Determine the (X, Y) coordinate at the center of the cell enclosing the given text.  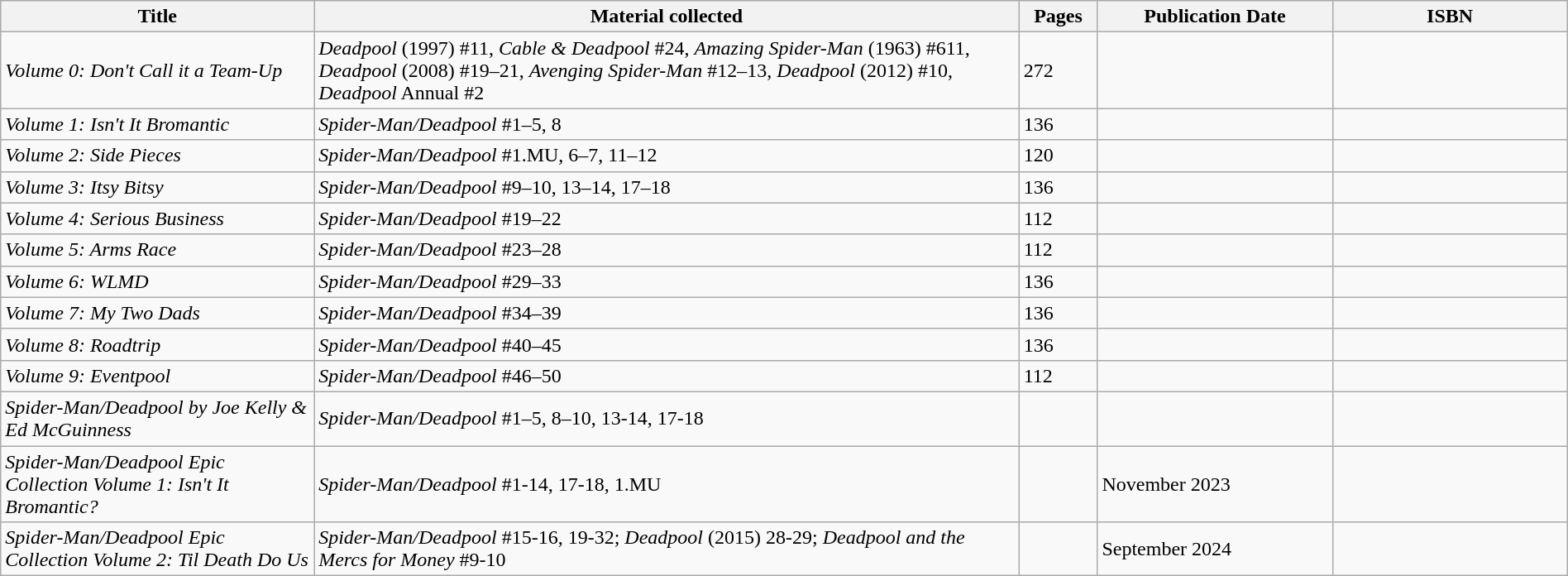
120 (1059, 156)
Spider-Man/Deadpool #23–28 (667, 250)
Spider-Man/Deadpool #1-14, 17-18, 1.MU (667, 483)
Spider-Man/Deadpool #19–22 (667, 218)
Spider-Man/Deadpool #34–39 (667, 313)
Volume 5: Arms Race (157, 250)
Spider-Man/Deadpool #40–45 (667, 344)
Spider-Man/Deadpool #15-16, 19-32; Deadpool (2015) 28-29; Deadpool and the Mercs for Money #9-10 (667, 550)
Spider-Man/Deadpool Epic Collection Volume 2: Til Death Do Us (157, 550)
Title (157, 17)
Material collected (667, 17)
Spider-Man/Deadpool #29–33 (667, 281)
Spider-Man/Deadpool Epic Collection Volume 1: Isn't It Bromantic? (157, 483)
Spider-Man/Deadpool #9–10, 13–14, 17–18 (667, 187)
Volume 2: Side Pieces (157, 156)
Spider-Man/Deadpool by Joe Kelly & Ed McGuinness (157, 419)
Publication Date (1215, 17)
Spider-Man/Deadpool #46–50 (667, 376)
Volume 9: Eventpool (157, 376)
ISBN (1450, 17)
September 2024 (1215, 550)
Spider-Man/Deadpool #1–5, 8–10, 13-14, 17-18 (667, 419)
Volume 3: Itsy Bitsy (157, 187)
272 (1059, 70)
Spider-Man/Deadpool #1.MU, 6–7, 11–12 (667, 156)
Spider-Man/Deadpool #1–5, 8 (667, 124)
Volume 7: My Two Dads (157, 313)
Pages (1059, 17)
Volume 1: Isn't It Bromantic (157, 124)
November 2023 (1215, 483)
Volume 4: Serious Business (157, 218)
Volume 0: Don't Call it a Team-Up (157, 70)
Volume 8: Roadtrip (157, 344)
Volume 6: WLMD (157, 281)
